Determine the (x, y) coordinate at the center of the cell enclosing the given text.  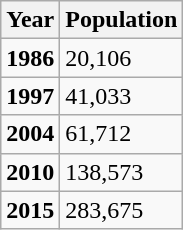
2010 (30, 172)
2015 (30, 210)
1997 (30, 96)
41,033 (122, 96)
1986 (30, 58)
Year (30, 20)
138,573 (122, 172)
Population (122, 20)
283,675 (122, 210)
2004 (30, 134)
61,712 (122, 134)
20,106 (122, 58)
